Scan for the cell matching the given text and deliver its (x, y) coordinate at center. 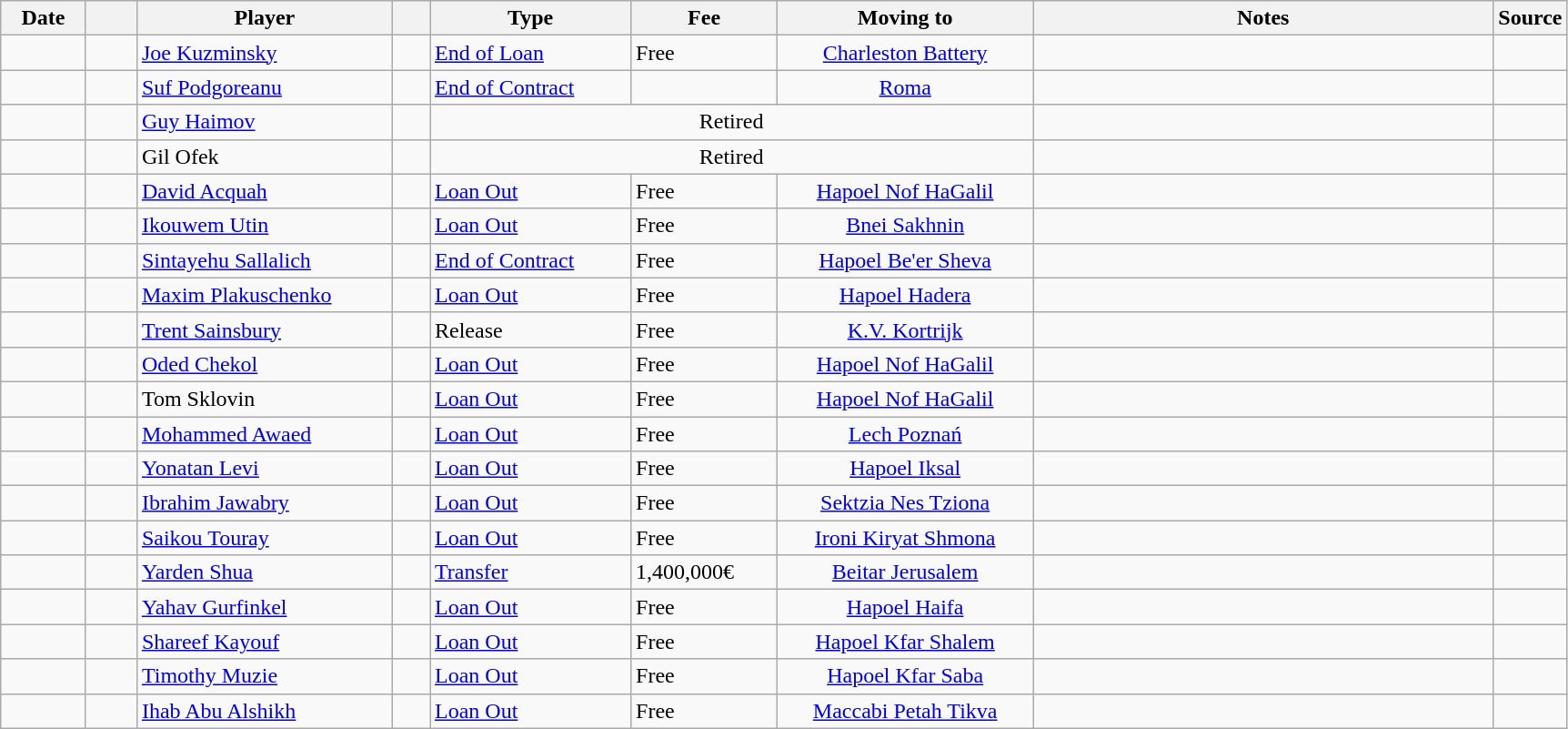
Hapoel Haifa (906, 607)
Hapoel Kfar Shalem (906, 642)
Guy Haimov (264, 122)
Hapoel Be'er Sheva (906, 260)
Notes (1263, 18)
Date (44, 18)
Bnei Sakhnin (906, 226)
K.V. Kortrijk (906, 329)
Ihab Abu Alshikh (264, 711)
Sektzia Nes Tziona (906, 503)
Saikou Touray (264, 538)
Oded Chekol (264, 364)
Ikouwem Utin (264, 226)
Hapoel Hadera (906, 295)
Player (264, 18)
Shareef Kayouf (264, 642)
Beitar Jerusalem (906, 572)
Gil Ofek (264, 157)
Hapoel Iksal (906, 469)
Sintayehu Sallalich (264, 260)
Transfer (529, 572)
Yonatan Levi (264, 469)
Ironi Kiryat Shmona (906, 538)
Suf Podgoreanu (264, 87)
Maxim Plakuschenko (264, 295)
Type (529, 18)
Lech Poznań (906, 434)
Yarden Shua (264, 572)
Fee (704, 18)
Mohammed Awaed (264, 434)
Release (529, 329)
Hapoel Kfar Saba (906, 676)
Timothy Muzie (264, 676)
End of Loan (529, 53)
Tom Sklovin (264, 399)
Moving to (906, 18)
David Acquah (264, 191)
1,400,000€ (704, 572)
Source (1530, 18)
Ibrahim Jawabry (264, 503)
Yahav Gurfinkel (264, 607)
Charleston Battery (906, 53)
Trent Sainsbury (264, 329)
Joe Kuzminsky (264, 53)
Roma (906, 87)
Maccabi Petah Tikva (906, 711)
